From the cell containing the given text, extract its center point as [x, y] coordinate. 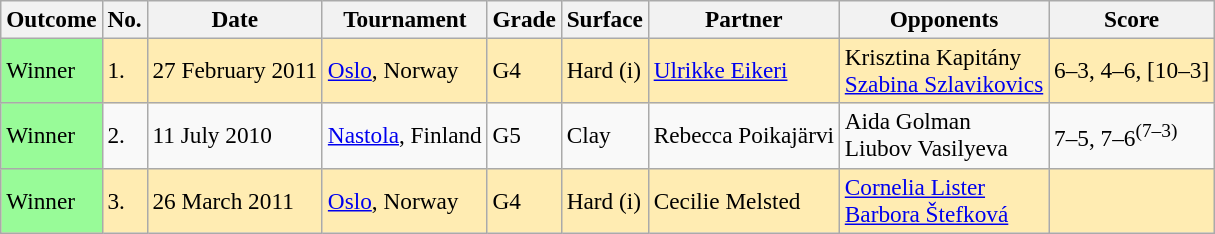
11 July 2010 [234, 136]
Cornelia Lister Barbora Štefková [944, 200]
Date [234, 19]
Surface [604, 19]
26 March 2011 [234, 200]
G5 [524, 136]
Cecilie Melsted [744, 200]
Clay [604, 136]
Ulrikke Eikeri [744, 70]
27 February 2011 [234, 70]
Nastola, Finland [404, 136]
Aida Golman Liubov Vasilyeva [944, 136]
Krisztina Kapitány Szabina Szlavikovics [944, 70]
Partner [744, 19]
7–5, 7–6(7–3) [1132, 136]
Grade [524, 19]
2. [124, 136]
Opponents [944, 19]
Outcome [52, 19]
Tournament [404, 19]
6–3, 4–6, [10–3] [1132, 70]
Score [1132, 19]
1. [124, 70]
Rebecca Poikajärvi [744, 136]
No. [124, 19]
3. [124, 200]
